Pinpoint the cell where the given text exists, returning its [X, Y] midpoint coordinate. 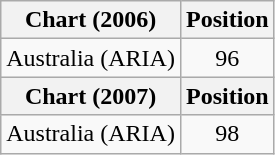
96 [227, 58]
Chart (2006) [91, 20]
98 [227, 134]
Chart (2007) [91, 96]
